Return the (x, y) coordinate for the center point of the cell that contains the specified text.  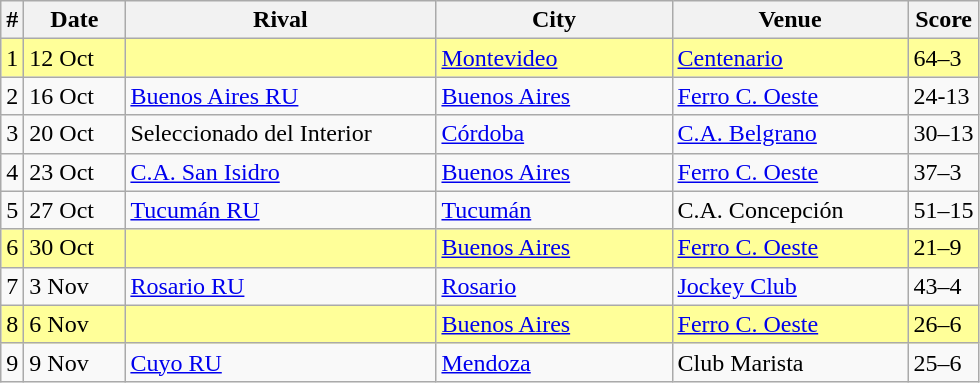
Seleccionado del Interior (280, 134)
Tucumán RU (280, 210)
Rosario (554, 286)
37–3 (944, 172)
C.A. San Isidro (280, 172)
Date (74, 20)
C.A. Concepción (790, 210)
21–9 (944, 248)
23 Oct (74, 172)
5 (12, 210)
20 Oct (74, 134)
8 (12, 324)
Score (944, 20)
27 Oct (74, 210)
9 Nov (74, 362)
Tucumán (554, 210)
4 (12, 172)
26–6 (944, 324)
Venue (790, 20)
Córdoba (554, 134)
7 (12, 286)
51–15 (944, 210)
Jockey Club (790, 286)
1 (12, 58)
Club Marista (790, 362)
3 (12, 134)
9 (12, 362)
2 (12, 96)
12 Oct (74, 58)
Cuyo RU (280, 362)
City (554, 20)
Rosario RU (280, 286)
C.A. Belgrano (790, 134)
Montevideo (554, 58)
64–3 (944, 58)
6 Nov (74, 324)
# (12, 20)
Centenario (790, 58)
43–4 (944, 286)
3 Nov (74, 286)
Rival (280, 20)
24-13 (944, 96)
Buenos Aires RU (280, 96)
16 Oct (74, 96)
Mendoza (554, 362)
6 (12, 248)
30–13 (944, 134)
25–6 (944, 362)
30 Oct (74, 248)
